Search for the cell housing the specified text and yield its [x, y] center coordinate. 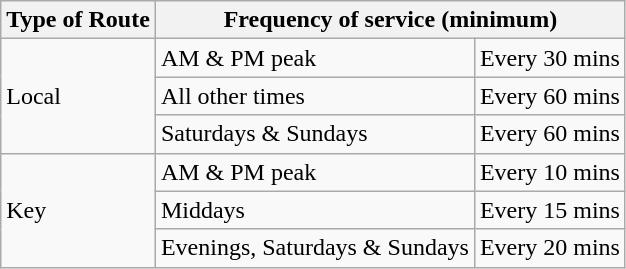
All other times [314, 96]
Type of Route [78, 20]
Local [78, 96]
Every 30 mins [550, 58]
Every 10 mins [550, 172]
Middays [314, 210]
Evenings, Saturdays & Sundays [314, 248]
Frequency of service (minimum) [390, 20]
Every 15 mins [550, 210]
Every 20 mins [550, 248]
Key [78, 210]
Saturdays & Sundays [314, 134]
